Provide the [x, y] coordinate of the cell's center where the given text is located.  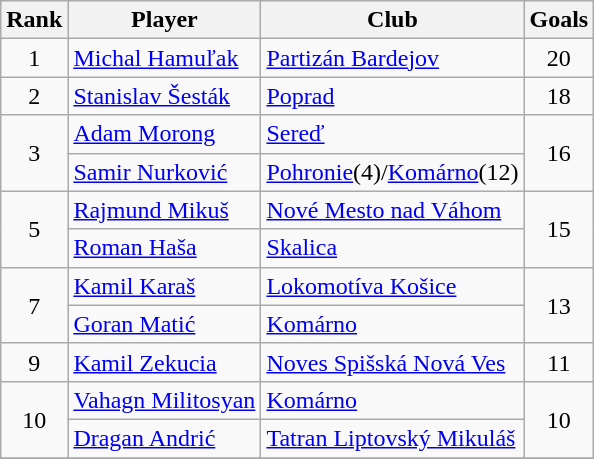
2 [34, 96]
Player [164, 20]
Nové Mesto nad Váhom [392, 210]
7 [34, 305]
18 [559, 96]
Pohronie(4)/Komárno(12) [392, 172]
Lokomotíva Košice [392, 286]
3 [34, 153]
Vahagn Militosyan [164, 400]
Kamil Zekucia [164, 362]
Rank [34, 20]
Tatran Liptovský Mikuláš [392, 438]
Adam Morong [164, 134]
Dragan Andrić [164, 438]
Goran Matić [164, 324]
Poprad [392, 96]
Stanislav Šesták [164, 96]
1 [34, 58]
Roman Haša [164, 248]
Kamil Karaš [164, 286]
Skalica [392, 248]
Michal Hamuľak [164, 58]
5 [34, 229]
16 [559, 153]
Noves Spišská Nová Ves [392, 362]
Partizán Bardejov [392, 58]
13 [559, 305]
11 [559, 362]
15 [559, 229]
9 [34, 362]
Rajmund Mikuš [164, 210]
Club [392, 20]
Goals [559, 20]
Samir Nurković [164, 172]
Sereď [392, 134]
20 [559, 58]
